Return the [x, y] coordinate for the center point of the cell that contains the specified text.  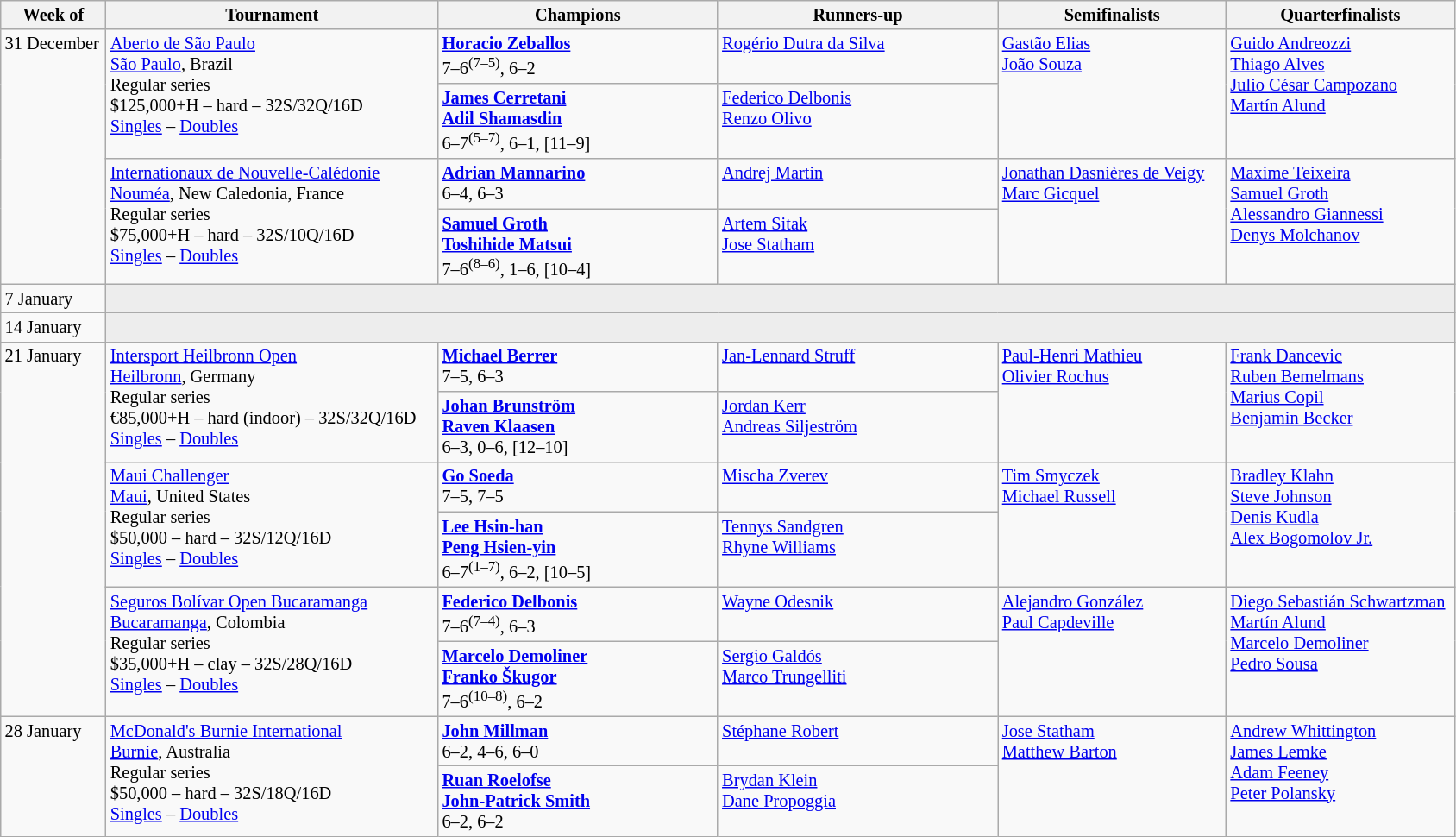
Federico Delbonis 7–6(7–4), 6–3 [578, 614]
Go Soeda 7–5, 7–5 [578, 487]
Seguros Bolívar Open BucaramangaBucaramanga, ColombiaRegular series$35,000+H – clay – 32S/28Q/16D Singles – Doubles [273, 651]
Intersport Heilbronn OpenHeilbronn, GermanyRegular series€85,000+H – hard (indoor) – 32S/32Q/16D Singles – Doubles [273, 402]
Diego Sebastián Schwartzman Martín Alund Marcelo Demoliner Pedro Sousa [1340, 651]
Jordan Kerr Andreas Siljeström [857, 426]
Alejandro González Paul Capdeville [1113, 651]
Stéphane Robert [857, 741]
31 December [53, 157]
Brydan Klein Dane Propoggia [857, 801]
Quarterfinalists [1340, 15]
McDonald's Burnie InternationalBurnie, AustraliaRegular series$50,000 – hard – 32S/18Q/16D Singles – Doubles [273, 777]
28 January [53, 777]
Aberto de São PauloSão Paulo, BrazilRegular series$125,000+H – hard – 32S/32Q/16D Singles – Doubles [273, 94]
Jan-Lennard Struff [857, 367]
14 January [53, 327]
Mischa Zverev [857, 487]
Adrian Mannarino6–4, 6–3 [578, 184]
Rogério Dutra da Silva [857, 57]
Tennys Sandgren Rhyne Williams [857, 549]
Samuel Groth Toshihide Matsui 7–6(8–6), 1–6, [10–4] [578, 247]
Marcelo Demoliner Franko Škugor 7–6(10–8), 6–2 [578, 678]
Lee Hsin-han Peng Hsien-yin 6–7(1–7), 6–2, [10–5] [578, 549]
Maui ChallengerMaui, United StatesRegular series$50,000 – hard – 32S/12Q/16D Singles – Doubles [273, 525]
James Cerretani Adil Shamasdin 6–7(5–7), 6–1, [11–9] [578, 121]
7 January [53, 299]
Andrej Martin [857, 184]
Sergio Galdós Marco Trungelliti [857, 678]
Paul-Henri Mathieu Olivier Rochus [1113, 402]
Semifinalists [1113, 15]
John Millman 6–2, 4–6, 6–0 [578, 741]
Tim Smyczek Michael Russell [1113, 525]
Federico Delbonis Renzo Olivo [857, 121]
Frank Dancevic Ruben Bemelmans Marius Copil Benjamin Becker [1340, 402]
Week of [53, 15]
Maxime Teixeira Samuel Groth Alessandro Giannessi Denys Molchanov [1340, 221]
Wayne Odesnik [857, 614]
Guido Andreozzi Thiago Alves Julio César Campozano Martín Alund [1340, 94]
Runners-up [857, 15]
Horacio Zeballos 7–6(7–5), 6–2 [578, 57]
Jose Statham Matthew Barton [1113, 777]
Champions [578, 15]
Jonathan Dasnières de Veigy Marc Gicquel [1113, 221]
Ruan Roelofse John-Patrick Smith 6–2, 6–2 [578, 801]
Gastão Elias João Souza [1113, 94]
Tournament [273, 15]
21 January [53, 529]
Johan Brunström Raven Klaasen 6–3, 0–6, [12–10] [578, 426]
Andrew Whittington James Lemke Adam Feeney Peter Polansky [1340, 777]
Artem Sitak Jose Statham [857, 247]
Bradley Klahn Steve Johnson Denis Kudla Alex Bogomolov Jr. [1340, 525]
Michael Berrer 7–5, 6–3 [578, 367]
Internationaux de Nouvelle-CalédonieNouméa, New Caledonia, FranceRegular series$75,000+H – hard – 32S/10Q/16D Singles – Doubles [273, 221]
